For the text-containing cell, return its midpoint in [x, y] coordinate format. 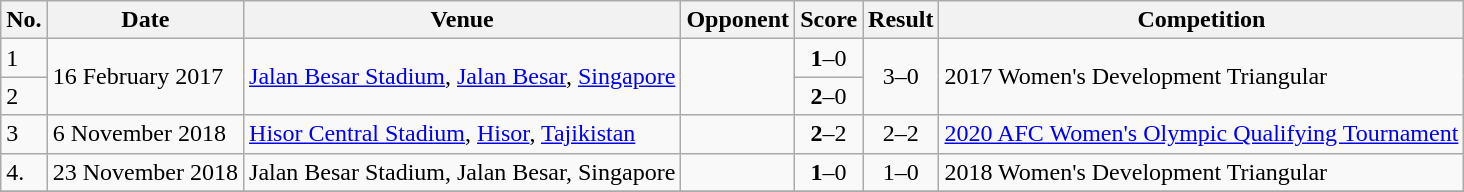
2018 Women's Development Triangular [1202, 172]
2020 AFC Women's Olympic Qualifying Tournament [1202, 134]
Score [829, 20]
No. [24, 20]
Competition [1202, 20]
Date [145, 20]
Opponent [738, 20]
23 November 2018 [145, 172]
1 [24, 58]
6 November 2018 [145, 134]
Hisor Central Stadium, Hisor, Tajikistan [462, 134]
Result [901, 20]
4. [24, 172]
3 [24, 134]
2–0 [829, 96]
3–0 [901, 77]
2017 Women's Development Triangular [1202, 77]
Venue [462, 20]
16 February 2017 [145, 77]
2 [24, 96]
